Scan for the cell matching the given text and deliver its [X, Y] coordinate at center. 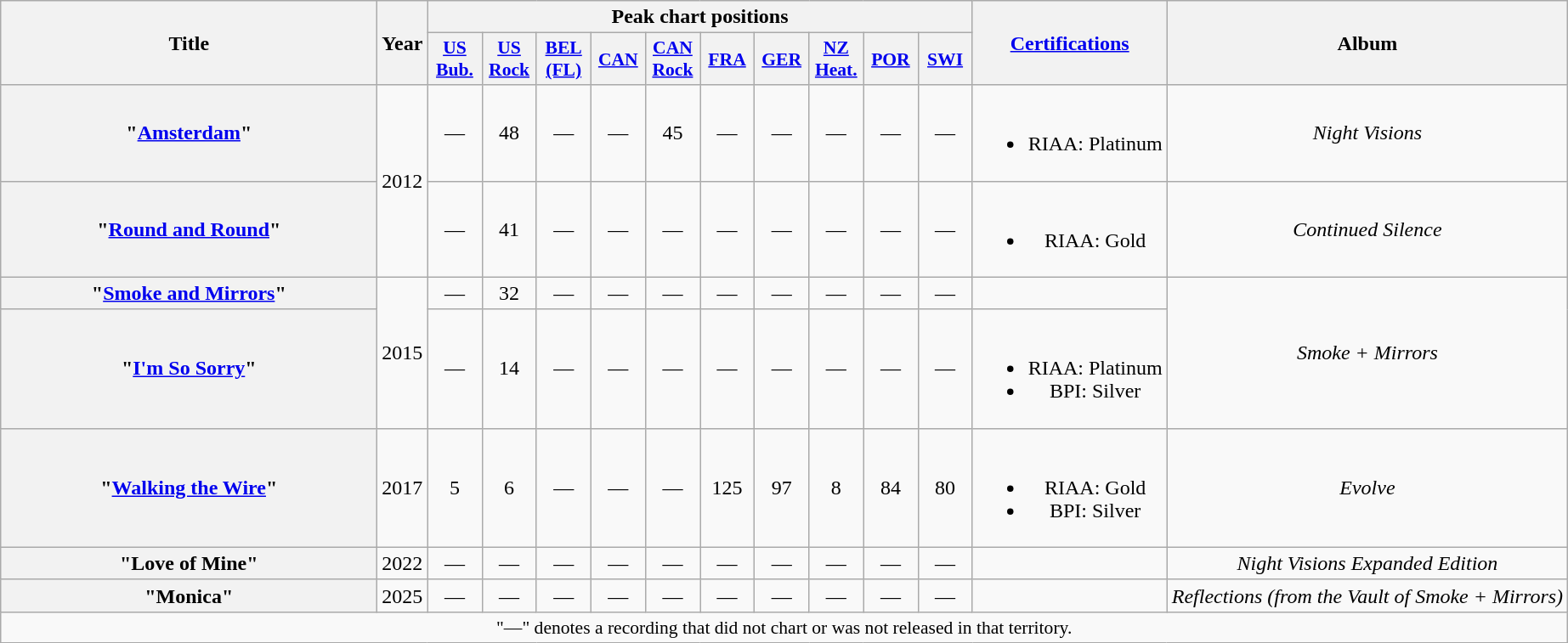
Reflections (from the Vault of Smoke + Mirrors) [1367, 595]
Year [403, 42]
2012 [403, 181]
Peak chart positions [700, 17]
NZHeat. [836, 59]
45 [672, 133]
FRA [727, 59]
"I'm So Sorry" [189, 369]
"Smoke and Mirrors" [189, 293]
80 [945, 488]
97 [782, 488]
14 [509, 369]
Night Visions [1367, 133]
48 [509, 133]
POR [891, 59]
USBub. [455, 59]
RIAA: GoldBPI: Silver [1069, 488]
2025 [403, 595]
Certifications [1069, 42]
RIAA: Gold [1069, 229]
8 [836, 488]
2022 [403, 563]
"Love of Mine" [189, 563]
CANRock [672, 59]
2015 [403, 353]
Title [189, 42]
"Monica" [189, 595]
32 [509, 293]
"Round and Round" [189, 229]
"Amsterdam" [189, 133]
6 [509, 488]
84 [891, 488]
USRock [509, 59]
"Walking the Wire" [189, 488]
"—" denotes a recording that did not chart or was not released in that territory. [784, 627]
RIAA: Platinum [1069, 133]
Continued Silence [1367, 229]
5 [455, 488]
SWI [945, 59]
Night Visions Expanded Edition [1367, 563]
Album [1367, 42]
125 [727, 488]
41 [509, 229]
GER [782, 59]
Evolve [1367, 488]
2017 [403, 488]
Smoke + Mirrors [1367, 353]
BEL(FL) [563, 59]
RIAA: PlatinumBPI: Silver [1069, 369]
CAN [618, 59]
